Return [X, Y] of the center of cell containing provided text 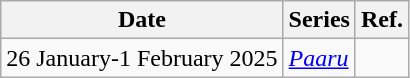
26 January-1 February 2025 [142, 58]
Series [319, 20]
Ref. [382, 20]
Date [142, 20]
Paaru [319, 58]
